Capture the cell that displays the provided text and extract its [X, Y] central coordinate. 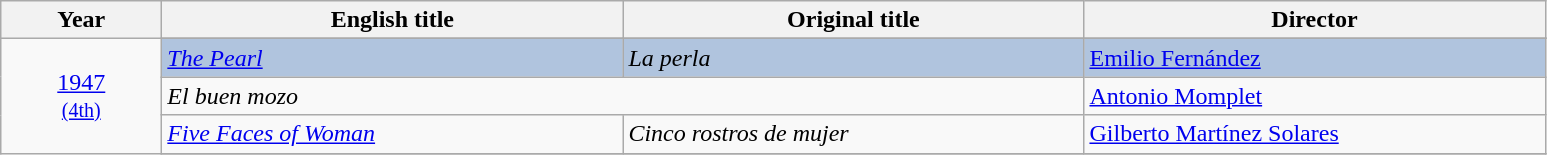
English title [392, 20]
Cinco rostros de mujer [854, 134]
La perla [854, 58]
Emilio Fernández [1314, 58]
Gilberto Martínez Solares [1314, 134]
Five Faces of Woman [392, 134]
El buen mozo [623, 96]
1947(4th) [82, 96]
Year [82, 20]
The Pearl [392, 58]
Original title [854, 20]
Antonio Momplet [1314, 96]
Director [1314, 20]
